Find where the given text appears and provide that cell's center as (x, y) coordinate. 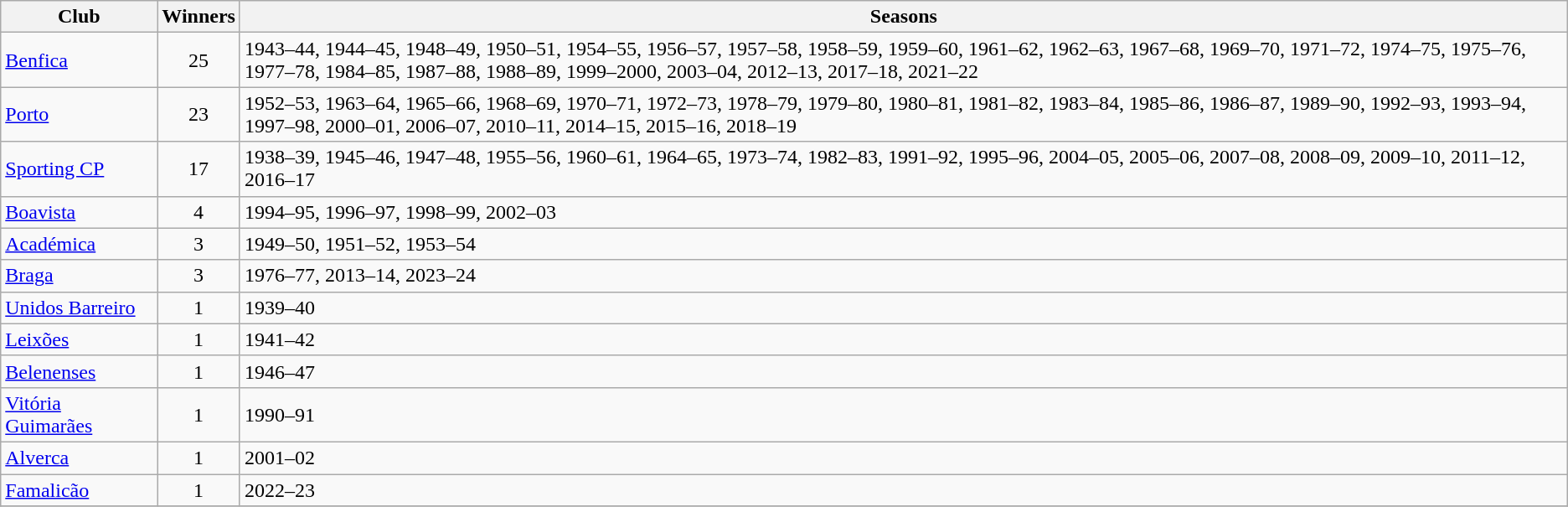
Sporting CP (79, 169)
1949–50, 1951–52, 1953–54 (903, 244)
Leixões (79, 339)
1946–47 (903, 371)
17 (199, 169)
2022–23 (903, 490)
Académica (79, 244)
Unidos Barreiro (79, 308)
4 (199, 212)
Porto (79, 114)
Belenenses (79, 371)
Club (79, 17)
1939–40 (903, 308)
Braga (79, 276)
1941–42 (903, 339)
Seasons (903, 17)
2001–02 (903, 458)
23 (199, 114)
Benfica (79, 60)
Famalicão (79, 490)
Boavista (79, 212)
Alverca (79, 458)
1990–91 (903, 414)
Vitória Guimarães (79, 414)
25 (199, 60)
Winners (199, 17)
1994–95, 1996–97, 1998–99, 2002–03 (903, 212)
1976–77, 2013–14, 2023–24 (903, 276)
